Pinpoint the cell where the given text exists, returning its [X, Y] midpoint coordinate. 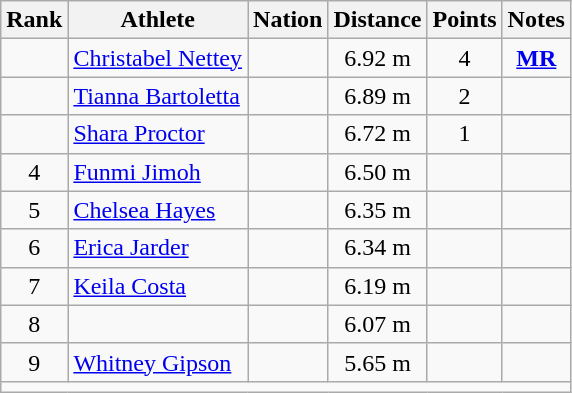
6.19 m [378, 286]
Erica Jarder [158, 248]
Athlete [158, 20]
6.07 m [378, 324]
1 [464, 134]
7 [34, 286]
Shara Proctor [158, 134]
2 [464, 96]
MR [536, 58]
Chelsea Hayes [158, 210]
6.35 m [378, 210]
Christabel Nettey [158, 58]
6.34 m [378, 248]
6.89 m [378, 96]
5 [34, 210]
Distance [378, 20]
Keila Costa [158, 286]
6 [34, 248]
Tianna Bartoletta [158, 96]
Nation [288, 20]
8 [34, 324]
5.65 m [378, 362]
9 [34, 362]
Rank [34, 20]
Whitney Gipson [158, 362]
Points [464, 20]
6.92 m [378, 58]
6.50 m [378, 172]
Funmi Jimoh [158, 172]
6.72 m [378, 134]
Notes [536, 20]
